Determine the (X, Y) coordinate at the center of the cell enclosing the given text.  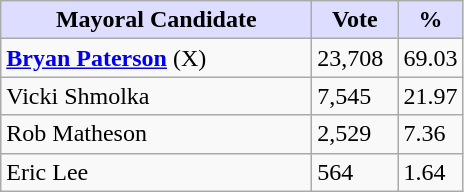
2,529 (355, 134)
Eric Lee (156, 172)
Mayoral Candidate (156, 20)
Vote (355, 20)
Bryan Paterson (X) (156, 58)
21.97 (430, 96)
Rob Matheson (156, 134)
564 (355, 172)
Vicki Shmolka (156, 96)
1.64 (430, 172)
7,545 (355, 96)
7.36 (430, 134)
% (430, 20)
69.03 (430, 58)
23,708 (355, 58)
